Pinpoint the cell where the given text exists, returning its [X, Y] midpoint coordinate. 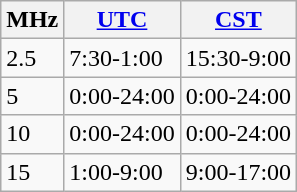
CST [238, 20]
7:30-1:00 [122, 58]
2.5 [32, 58]
15 [32, 172]
15:30-9:00 [238, 58]
1:00-9:00 [122, 172]
9:00-17:00 [238, 172]
10 [32, 134]
5 [32, 96]
MHz [32, 20]
UTC [122, 20]
